Capture the cell that displays the provided text and extract its (x, y) central coordinate. 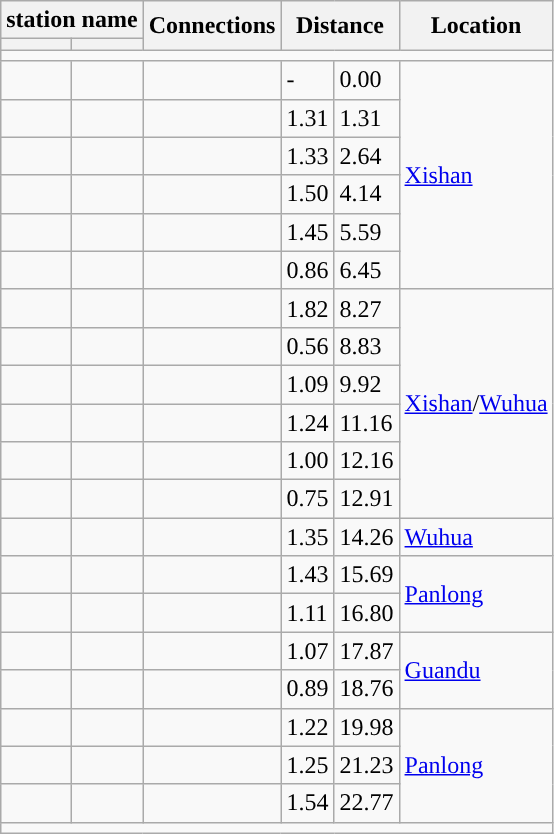
8.83 (366, 346)
1.09 (308, 384)
Distance (340, 26)
1.11 (308, 613)
0.75 (308, 499)
1.82 (308, 308)
12.91 (366, 499)
1.33 (308, 156)
8.27 (366, 308)
Xishan (476, 175)
Connections (212, 26)
1.54 (308, 803)
19.98 (366, 727)
1.35 (308, 537)
2.64 (366, 156)
5.59 (366, 232)
4.14 (366, 194)
Location (476, 26)
21.23 (366, 765)
Wuhua (476, 537)
1.45 (308, 232)
9.92 (366, 384)
Guandu (476, 670)
6.45 (366, 270)
1.43 (308, 575)
0.89 (308, 689)
16.80 (366, 613)
Xishan/Wuhua (476, 403)
0.00 (366, 80)
1.50 (308, 194)
22.77 (366, 803)
station name (72, 20)
1.25 (308, 765)
17.87 (366, 651)
1.07 (308, 651)
- (308, 80)
11.16 (366, 423)
1.24 (308, 423)
14.26 (366, 537)
15.69 (366, 575)
12.16 (366, 461)
0.86 (308, 270)
0.56 (308, 346)
1.00 (308, 461)
1.22 (308, 727)
18.76 (366, 689)
